Locate the cell with the specified text and output its (x, y) center coordinate. 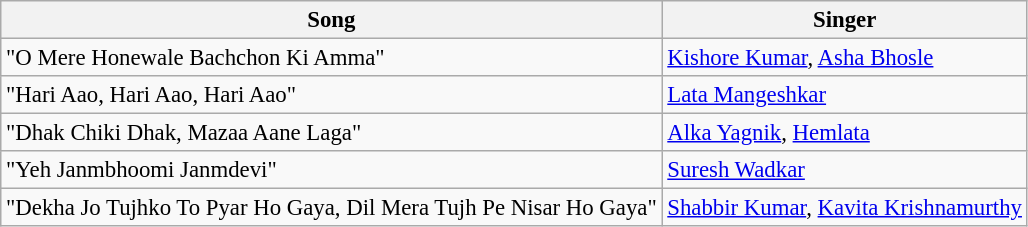
Shabbir Kumar, Kavita Krishnamurthy (844, 208)
Suresh Wadkar (844, 170)
"Hari Aao, Hari Aao, Hari Aao" (332, 95)
Kishore Kumar, Asha Bhosle (844, 58)
Singer (844, 20)
"Yeh Janmbhoomi Janmdevi" (332, 170)
"Dekha Jo Tujhko To Pyar Ho Gaya, Dil Mera Tujh Pe Nisar Ho Gaya" (332, 208)
Lata Mangeshkar (844, 95)
"O Mere Honewale Bachchon Ki Amma" (332, 58)
"Dhak Chiki Dhak, Mazaa Aane Laga" (332, 133)
Alka Yagnik, Hemlata (844, 133)
Song (332, 20)
